Capture the cell that displays the provided text and extract its [x, y] central coordinate. 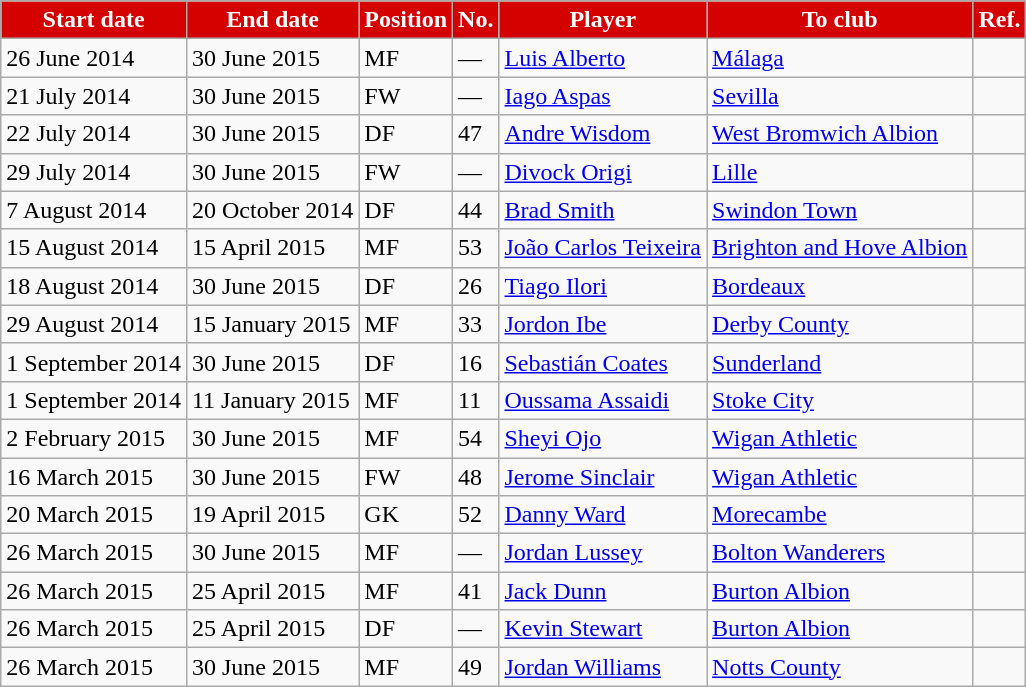
47 [476, 134]
Jordan Lussey [603, 553]
West Bromwich Albion [840, 134]
Divock Origi [603, 172]
Tiago Ilori [603, 286]
52 [476, 515]
Málaga [840, 58]
16 [476, 362]
Jerome Sinclair [603, 477]
Sebastián Coates [603, 362]
53 [476, 248]
Bolton Wanderers [840, 553]
João Carlos Teixeira [603, 248]
41 [476, 591]
Morecambe [840, 515]
Lille [840, 172]
Ref. [1000, 20]
18 August 2014 [94, 286]
Brad Smith [603, 210]
Kevin Stewart [603, 629]
Sevilla [840, 96]
Derby County [840, 324]
7 August 2014 [94, 210]
11 January 2015 [272, 400]
54 [476, 438]
Swindon Town [840, 210]
Start date [94, 20]
Iago Aspas [603, 96]
19 April 2015 [272, 515]
Danny Ward [603, 515]
Jordan Williams [603, 667]
26 June 2014 [94, 58]
To club [840, 20]
21 July 2014 [94, 96]
48 [476, 477]
Sunderland [840, 362]
End date [272, 20]
Position [406, 20]
26 [476, 286]
Bordeaux [840, 286]
29 August 2014 [94, 324]
Stoke City [840, 400]
15 April 2015 [272, 248]
22 July 2014 [94, 134]
15 January 2015 [272, 324]
44 [476, 210]
GK [406, 515]
Jordon Ibe [603, 324]
Oussama Assaidi [603, 400]
No. [476, 20]
Sheyi Ojo [603, 438]
15 August 2014 [94, 248]
33 [476, 324]
20 March 2015 [94, 515]
49 [476, 667]
Jack Dunn [603, 591]
Player [603, 20]
Brighton and Hove Albion [840, 248]
29 July 2014 [94, 172]
Andre Wisdom [603, 134]
20 October 2014 [272, 210]
Notts County [840, 667]
11 [476, 400]
Luis Alberto [603, 58]
16 March 2015 [94, 477]
2 February 2015 [94, 438]
